Pinpoint the cell where the given text exists, returning its (x, y) midpoint coordinate. 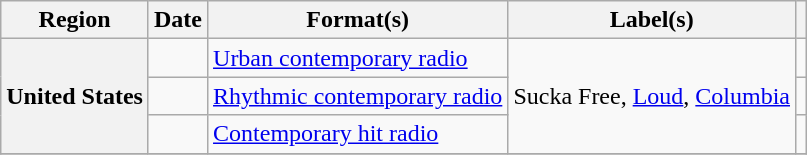
Date (178, 20)
Sucka Free, Loud, Columbia (652, 96)
Region (75, 20)
Contemporary hit radio (358, 134)
Format(s) (358, 20)
Label(s) (652, 20)
United States (75, 96)
Urban contemporary radio (358, 58)
Rhythmic contemporary radio (358, 96)
